From the cell containing the given text, extract its center point as (x, y) coordinate. 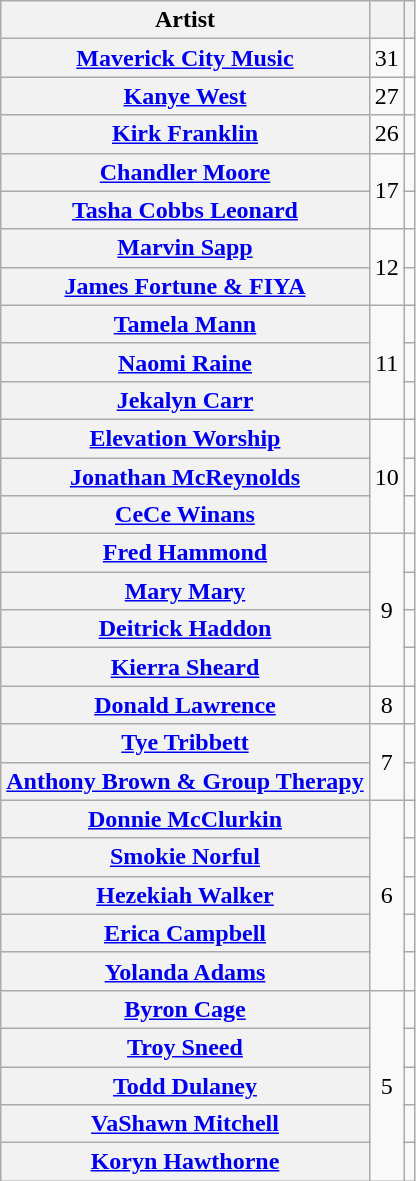
9 (386, 610)
Kierra Sheard (185, 667)
Tasha Cobbs Leonard (185, 210)
26 (386, 134)
Fred Hammond (185, 553)
Hezekiah Walker (185, 895)
Donald Lawrence (185, 705)
Maverick City Music (185, 58)
Yolanda Adams (185, 971)
Artist (185, 20)
CeCe Winans (185, 515)
Kanye West (185, 96)
Smokie Norful (185, 857)
8 (386, 705)
James Fortune & FIYA (185, 286)
VaShawn Mitchell (185, 1124)
Mary Mary (185, 591)
10 (386, 476)
Naomi Raine (185, 362)
Elevation Worship (185, 438)
Koryn Hawthorne (185, 1162)
17 (386, 191)
Byron Cage (185, 1009)
6 (386, 895)
Tye Tribbett (185, 743)
Todd Dulaney (185, 1085)
Deitrick Haddon (185, 629)
Kirk Franklin (185, 134)
31 (386, 58)
27 (386, 96)
Tamela Mann (185, 324)
Jonathan McReynolds (185, 477)
11 (386, 362)
5 (386, 1085)
Donnie McClurkin (185, 819)
Chandler Moore (185, 172)
Jekalyn Carr (185, 400)
Marvin Sapp (185, 248)
Erica Campbell (185, 933)
Anthony Brown & Group Therapy (185, 781)
7 (386, 762)
Troy Sneed (185, 1047)
12 (386, 267)
